Output the (X, Y) coordinate of the center of the cell containing the given text.  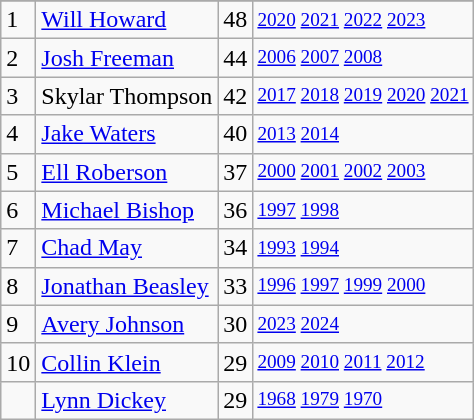
2017 2018 2019 2020 2021 (363, 96)
Lynn Dickey (127, 400)
30 (236, 324)
2023 2024 (363, 324)
9 (18, 324)
1996 1997 1999 2000 (363, 286)
2013 2014 (363, 134)
6 (18, 210)
1968 1979 1970 (363, 400)
40 (236, 134)
Chad May (127, 248)
Jonathan Beasley (127, 286)
8 (18, 286)
Michael Bishop (127, 210)
37 (236, 172)
36 (236, 210)
33 (236, 286)
42 (236, 96)
2 (18, 58)
Jake Waters (127, 134)
2006 2007 2008 (363, 58)
1993 1994 (363, 248)
34 (236, 248)
7 (18, 248)
Ell Roberson (127, 172)
Skylar Thompson (127, 96)
48 (236, 20)
2009 2010 2011 2012 (363, 362)
4 (18, 134)
Collin Klein (127, 362)
5 (18, 172)
1 (18, 20)
Will Howard (127, 20)
3 (18, 96)
Avery Johnson (127, 324)
2020 2021 2022 2023 (363, 20)
2000 2001 2002 2003 (363, 172)
44 (236, 58)
1997 1998 (363, 210)
Josh Freeman (127, 58)
10 (18, 362)
